From the cell containing the given text, extract its center point as [X, Y] coordinate. 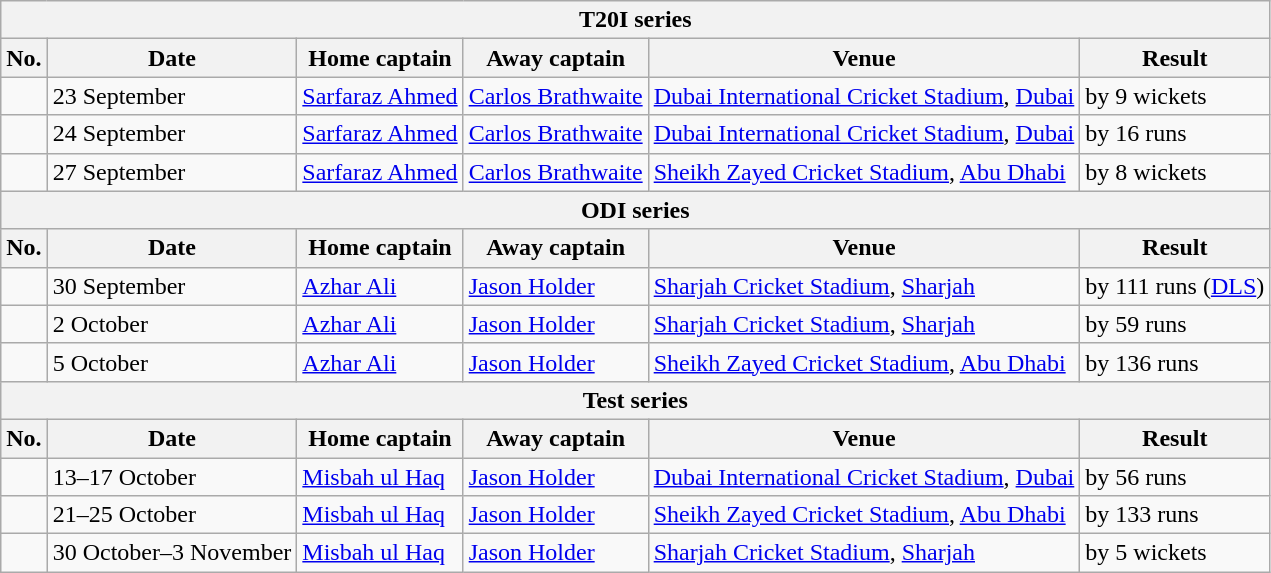
ODI series [636, 210]
by 133 runs [1175, 515]
23 September [172, 96]
Test series [636, 400]
by 5 wickets [1175, 553]
by 16 runs [1175, 134]
24 September [172, 134]
27 September [172, 172]
by 59 runs [1175, 324]
30 October–3 November [172, 553]
by 8 wickets [1175, 172]
2 October [172, 324]
by 9 wickets [1175, 96]
by 111 runs (DLS) [1175, 286]
T20I series [636, 20]
by 136 runs [1175, 362]
5 October [172, 362]
30 September [172, 286]
13–17 October [172, 477]
by 56 runs [1175, 477]
21–25 October [172, 515]
